Identify which cell holds the provided text, then report its [X, Y] central coordinate. 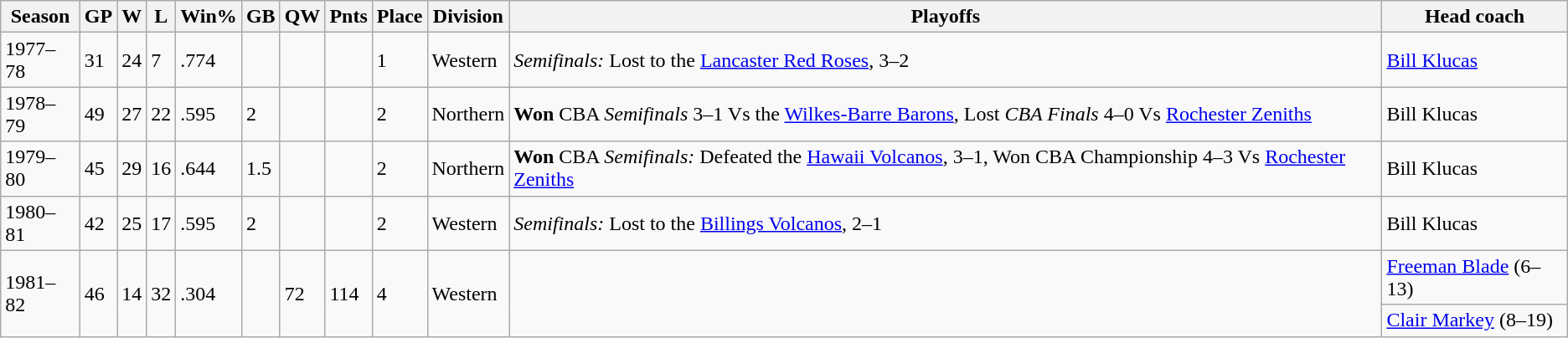
22 [161, 114]
45 [98, 169]
25 [132, 223]
7 [161, 60]
Pnts [348, 17]
4 [400, 293]
GP [98, 17]
42 [98, 223]
Place [400, 17]
24 [132, 60]
32 [161, 293]
Division [468, 17]
Won CBA Semifinals: Defeated the Hawaii Volcanos, 3–1, Won CBA Championship 4–3 Vs Rochester Zeniths [946, 169]
16 [161, 169]
46 [98, 293]
Season [40, 17]
GB [260, 17]
1979–80 [40, 169]
Win% [209, 17]
1 [400, 60]
Clair Markey (8–19) [1474, 320]
Head coach [1474, 17]
49 [98, 114]
1.5 [260, 169]
Semifinals: Lost to the Lancaster Red Roses, 3–2 [946, 60]
.644 [209, 169]
L [161, 17]
27 [132, 114]
31 [98, 60]
Freeman Blade (6–13) [1474, 278]
.774 [209, 60]
72 [302, 293]
Won CBA Semifinals 3–1 Vs the Wilkes-Barre Barons, Lost CBA Finals 4–0 Vs Rochester Zeniths [946, 114]
1977–78 [40, 60]
Playoffs [946, 17]
17 [161, 223]
QW [302, 17]
1981–82 [40, 293]
W [132, 17]
14 [132, 293]
Semifinals: Lost to the Billings Volcanos, 2–1 [946, 223]
1980–81 [40, 223]
.304 [209, 293]
114 [348, 293]
1978–79 [40, 114]
29 [132, 169]
